Locate the cell with the specified text and output its (X, Y) center coordinate. 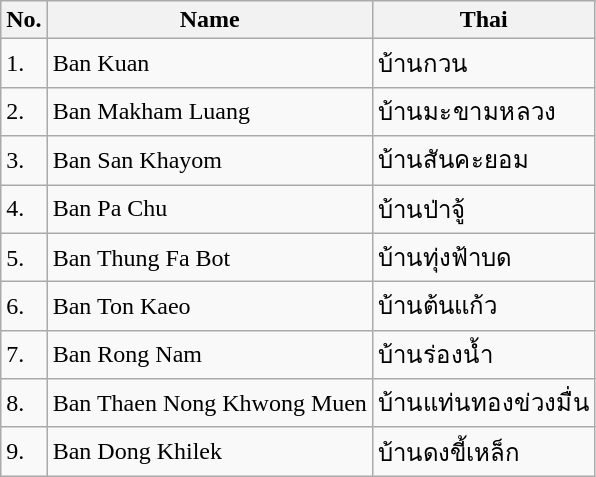
5. (24, 258)
Ban Ton Kaeo (210, 306)
บ้านร่องน้ำ (484, 354)
บ้านแท่นทองข่วงมื่น (484, 404)
บ้านต้นแก้ว (484, 306)
Ban Rong Nam (210, 354)
Ban Makham Luang (210, 112)
บ้านทุ่งฟ้าบด (484, 258)
Ban Pa Chu (210, 208)
บ้านดงขี้เหล็ก (484, 452)
Ban Thung Fa Bot (210, 258)
4. (24, 208)
Ban Thaen Nong Khwong Muen (210, 404)
2. (24, 112)
บ้านกวน (484, 64)
บ้านมะขามหลวง (484, 112)
8. (24, 404)
3. (24, 160)
9. (24, 452)
Thai (484, 20)
Name (210, 20)
บ้านป่าจู้ (484, 208)
Ban Dong Khilek (210, 452)
7. (24, 354)
1. (24, 64)
Ban Kuan (210, 64)
No. (24, 20)
บ้านสันคะยอม (484, 160)
6. (24, 306)
Ban San Khayom (210, 160)
